For the text-containing cell, return its midpoint in [X, Y] coordinate format. 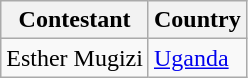
Country [197, 20]
Esther Mugizi [75, 58]
Contestant [75, 20]
Uganda [197, 58]
